Locate the cell with the specified text and output its [X, Y] center coordinate. 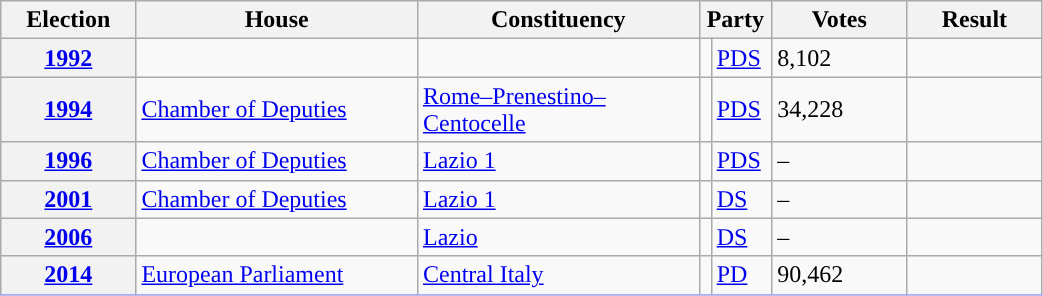
Party [736, 20]
House [277, 20]
Election [68, 20]
Central Italy [558, 275]
Result [974, 20]
Rome–Prenestino–Centocelle [558, 110]
1996 [68, 161]
34,228 [840, 110]
1994 [68, 110]
Lazio [558, 237]
PD [741, 275]
European Parliament [277, 275]
2014 [68, 275]
1992 [68, 58]
90,462 [840, 275]
2006 [68, 237]
8,102 [840, 58]
Constituency [558, 20]
Votes [840, 20]
2001 [68, 199]
